Provide the [X, Y] coordinate of the cell's center where the given text is located.  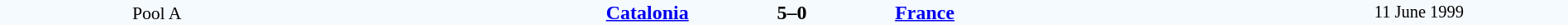
France [1082, 12]
Pool A [157, 12]
Catalonia [501, 12]
11 June 1999 [1419, 12]
5–0 [791, 12]
